Detect which cell encompasses the target text, then output its (X, Y) center coordinate. 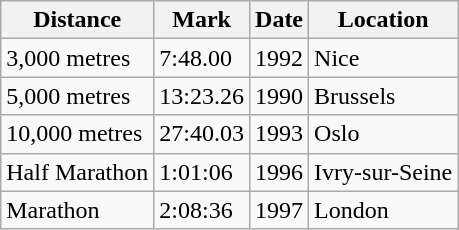
London (384, 210)
1993 (280, 134)
3,000 metres (78, 58)
1992 (280, 58)
1996 (280, 172)
Date (280, 20)
5,000 metres (78, 96)
Brussels (384, 96)
Half Marathon (78, 172)
1997 (280, 210)
10,000 metres (78, 134)
1990 (280, 96)
13:23.26 (202, 96)
27:40.03 (202, 134)
Oslo (384, 134)
Distance (78, 20)
Nice (384, 58)
Marathon (78, 210)
1:01:06 (202, 172)
Ivry-sur-Seine (384, 172)
7:48.00 (202, 58)
Mark (202, 20)
Location (384, 20)
2:08:36 (202, 210)
